Identify which cell holds the provided text, then report its (x, y) central coordinate. 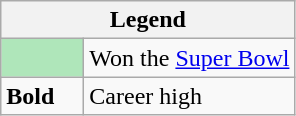
Bold (42, 96)
Legend (148, 20)
Career high (190, 96)
Won the Super Bowl (190, 58)
